Determine the [x, y] coordinate at the center of the cell enclosing the given text.  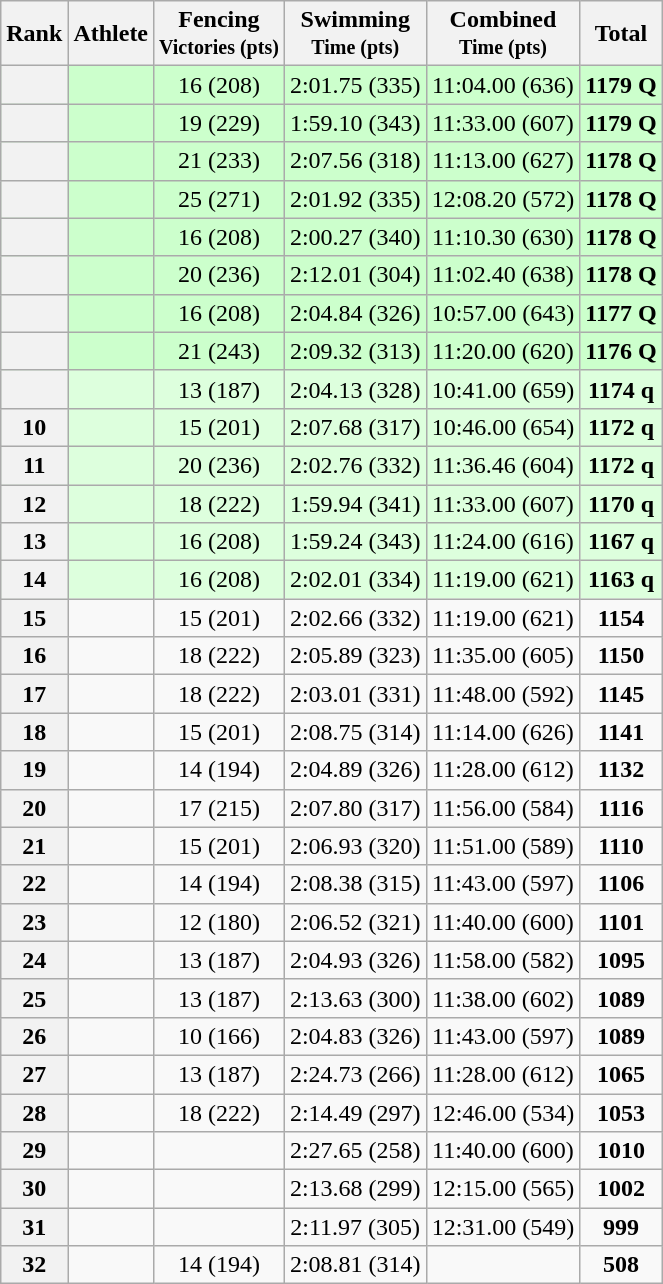
2:05.89 (323) [355, 656]
27 [34, 1074]
18 [34, 732]
2:11.97 (305) [355, 1227]
11:38.00 (602) [503, 998]
Fencing Victories (pts) [220, 34]
24 [34, 960]
1167 q [621, 542]
508 [621, 1265]
28 [34, 1113]
1065 [621, 1074]
Athlete [111, 34]
1150 [621, 656]
2:04.83 (326) [355, 1036]
21 (233) [220, 161]
1106 [621, 884]
1174 q [621, 389]
11:24.00 (616) [503, 542]
10:41.00 (659) [503, 389]
1177 Q [621, 313]
1170 q [621, 503]
32 [34, 1265]
11:20.00 (620) [503, 351]
2:13.63 (300) [355, 998]
16 [34, 656]
2:08.81 (314) [355, 1265]
11:58.00 (582) [503, 960]
1053 [621, 1113]
1163 q [621, 580]
10:46.00 (654) [503, 427]
2:04.84 (326) [355, 313]
22 [34, 884]
11:35.00 (605) [503, 656]
1010 [621, 1151]
2:12.01 (304) [355, 275]
1:59.10 (343) [355, 123]
1101 [621, 922]
2:08.38 (315) [355, 884]
21 (243) [220, 351]
10 [34, 427]
11:04.00 (636) [503, 85]
2:01.92 (335) [355, 199]
2:00.27 (340) [355, 237]
1002 [621, 1189]
11:56.00 (584) [503, 808]
31 [34, 1227]
12 (180) [220, 922]
12:46.00 (534) [503, 1113]
19 [34, 770]
11:14.00 (626) [503, 732]
11:51.00 (589) [503, 846]
21 [34, 846]
12 [34, 503]
12:15.00 (565) [503, 1189]
2:07.68 (317) [355, 427]
25 [34, 998]
2:03.01 (331) [355, 694]
29 [34, 1151]
2:24.73 (266) [355, 1074]
1141 [621, 732]
1132 [621, 770]
2:01.75 (335) [355, 85]
2:07.56 (318) [355, 161]
1145 [621, 694]
12:08.20 (572) [503, 199]
26 [34, 1036]
14 [34, 580]
17 [34, 694]
2:09.32 (313) [355, 351]
20 [34, 808]
12:31.00 (549) [503, 1227]
2:04.89 (326) [355, 770]
1154 [621, 618]
15 [34, 618]
23 [34, 922]
Combined Time (pts) [503, 34]
2:07.80 (317) [355, 808]
2:06.52 (321) [355, 922]
2:08.75 (314) [355, 732]
1095 [621, 960]
25 (271) [220, 199]
19 (229) [220, 123]
11:36.46 (604) [503, 465]
2:27.65 (258) [355, 1151]
30 [34, 1189]
2:02.01 (334) [355, 580]
2:14.49 (297) [355, 1113]
999 [621, 1227]
2:06.93 (320) [355, 846]
Swimming Time (pts) [355, 34]
11:48.00 (592) [503, 694]
1:59.24 (343) [355, 542]
2:02.76 (332) [355, 465]
1116 [621, 808]
2:04.93 (326) [355, 960]
1:59.94 (341) [355, 503]
2:04.13 (328) [355, 389]
11 [34, 465]
13 [34, 542]
Total [621, 34]
Rank [34, 34]
11:02.40 (638) [503, 275]
10 (166) [220, 1036]
2:02.66 (332) [355, 618]
11:13.00 (627) [503, 161]
1110 [621, 846]
10:57.00 (643) [503, 313]
1176 Q [621, 351]
2:13.68 (299) [355, 1189]
11:10.30 (630) [503, 237]
17 (215) [220, 808]
